From the cell containing the given text, extract its center point as (x, y) coordinate. 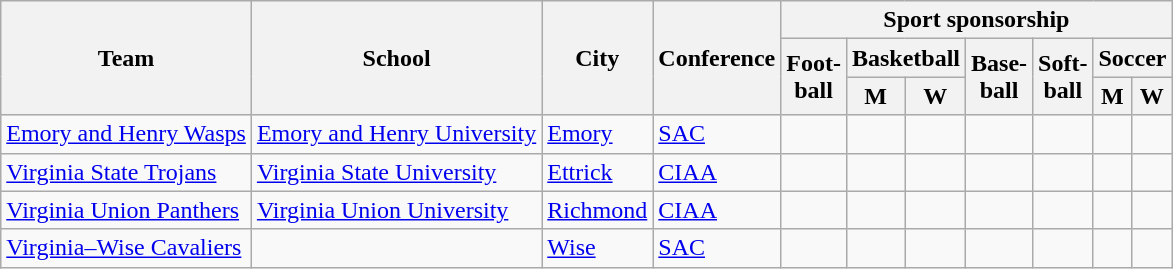
Foot-ball (814, 77)
Emory and Henry Wasps (126, 134)
Ettrick (598, 172)
Basketball (906, 58)
School (396, 58)
Conference (717, 58)
Virginia State Trojans (126, 172)
Soccer (1132, 58)
Soft-ball (1063, 77)
Sport sponsorship (976, 20)
Base-ball (1000, 77)
Emory (598, 134)
Virginia Union Panthers (126, 210)
Virginia State University (396, 172)
Richmond (598, 210)
Wise (598, 248)
City (598, 58)
Emory and Henry University (396, 134)
Team (126, 58)
Virginia Union University (396, 210)
Virginia–Wise Cavaliers (126, 248)
